Pinpoint the cell where the given text exists, returning its [x, y] midpoint coordinate. 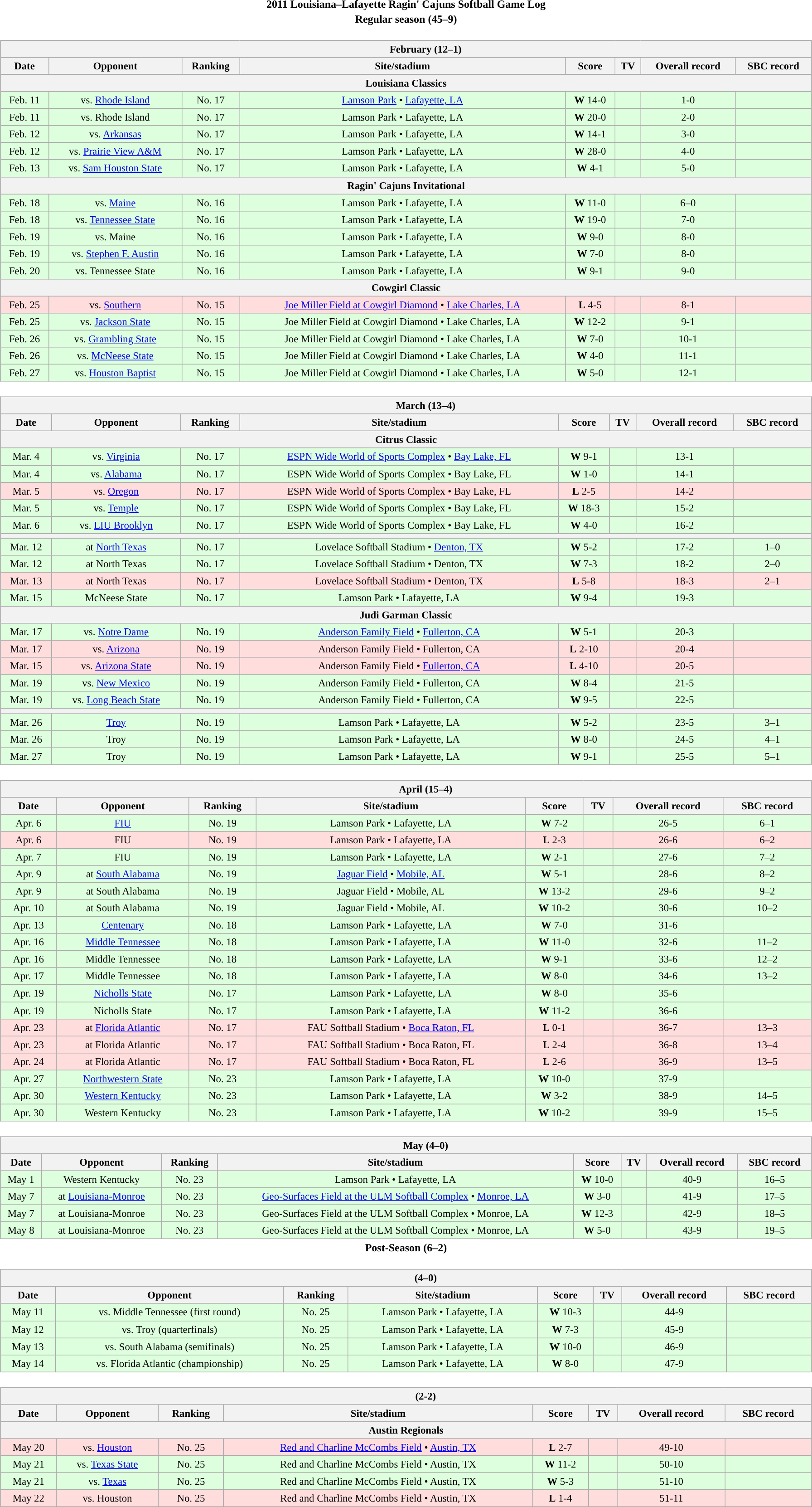
8–2 [767, 874]
W 8-4 [584, 683]
W 12-2 [590, 322]
6–1 [767, 823]
Citrus Classic [406, 440]
13–5 [767, 1061]
36-6 [668, 1011]
13–3 [767, 1027]
38-9 [668, 1095]
L 4-5 [590, 305]
W 3-0 [597, 1196]
L 2-4 [555, 1045]
13-1 [685, 457]
Austin Regionals [406, 1430]
27-6 [668, 857]
L 0-1 [555, 1027]
41-9 [691, 1196]
vs. LIU Brooklyn [116, 525]
Apr. 10 [29, 908]
20-5 [685, 666]
vs. Texas [107, 1481]
29-6 [668, 891]
vs. South Alabama (semifinals) [169, 1347]
Feb. 20 [24, 271]
W 5-3 [560, 1481]
4-0 [688, 151]
Northwestern State [123, 1079]
W 7-2 [555, 823]
vs. Middle Tennessee (first round) [169, 1312]
vs. Oregon [116, 491]
W 14-1 [590, 134]
22-5 [685, 700]
32-6 [668, 942]
vs. Arizona [116, 649]
51-10 [671, 1481]
May (4–0) [406, 1145]
Cowgirl Classic [406, 288]
Apr. 27 [29, 1079]
12-1 [688, 373]
W 14-0 [590, 100]
Mar. 6 [26, 525]
2–1 [773, 581]
vs. Florida Atlantic (championship) [169, 1363]
vs. Stephen F. Austin [115, 253]
W 28-0 [590, 151]
vs. Grambling State [115, 339]
24-5 [685, 739]
McNeese State [116, 598]
18–5 [775, 1214]
Apr. 24 [29, 1061]
1–0 [773, 547]
W 18-3 [584, 508]
W 3-2 [555, 1095]
Louisiana Classics [406, 83]
3-0 [688, 134]
L 1-4 [560, 1498]
31-6 [668, 925]
L 2-3 [555, 840]
vs. Long Beach State [116, 700]
13–2 [767, 976]
L 4-10 [584, 666]
May 14 [28, 1363]
vs. Notre Dame [116, 632]
vs. Southern [115, 305]
W 19-0 [590, 219]
vs. Arizona State [116, 666]
May 20 [29, 1447]
9-1 [688, 322]
vs. McNeese State [115, 356]
W 9-5 [584, 700]
33-6 [668, 959]
vs. Temple [116, 508]
5-0 [688, 168]
vs. Prairie View A&M [115, 151]
16–5 [775, 1179]
14-2 [685, 491]
February (12–1) [406, 49]
6–0 [688, 203]
vs. Texas State [107, 1464]
47-9 [674, 1363]
Centenary [123, 925]
26-6 [668, 840]
43-9 [691, 1230]
9–2 [767, 891]
16-2 [685, 525]
36-8 [668, 1045]
15–5 [767, 1113]
15-2 [685, 508]
vs. New Mexico [116, 683]
W 1-0 [584, 474]
W 9-4 [584, 598]
18-2 [685, 564]
W 9-0 [590, 237]
42-9 [691, 1214]
46-9 [674, 1347]
vs. Jackson State [115, 322]
14–5 [767, 1095]
10–2 [767, 908]
May 13 [28, 1347]
39-9 [668, 1113]
L 2-5 [584, 491]
4–1 [773, 739]
13–4 [767, 1045]
W 12-3 [597, 1214]
vs. Troy (quarterfinals) [169, 1329]
vs. Alabama [116, 474]
7–2 [767, 857]
5–1 [773, 756]
17–5 [775, 1196]
May 8 [21, 1230]
23-5 [685, 722]
20-4 [685, 649]
20-3 [685, 632]
50-10 [671, 1464]
36-7 [668, 1027]
April (15–4) [406, 789]
40-9 [691, 1179]
W 4-1 [590, 168]
L 2-10 [584, 649]
30-6 [668, 908]
17-2 [685, 547]
10-1 [688, 339]
11-1 [688, 356]
19-3 [685, 598]
1-0 [688, 100]
19–5 [775, 1230]
Apr. 7 [29, 857]
W 20-0 [590, 117]
2–0 [773, 564]
Mar. 27 [26, 756]
37-9 [668, 1079]
11–2 [767, 942]
26-5 [668, 823]
Feb. 13 [24, 168]
45-9 [674, 1329]
9-0 [688, 271]
May 22 [29, 1498]
51-11 [671, 1498]
Judi Garman Classic [406, 615]
2-0 [688, 117]
Feb. 27 [24, 373]
L 2-7 [560, 1447]
W 13-2 [555, 891]
36-9 [668, 1061]
May 1 [21, 1179]
May 11 [28, 1312]
(2-2) [406, 1396]
34-6 [668, 976]
vs. Virginia [116, 457]
(4–0) [406, 1278]
W 2-1 [555, 857]
35-6 [668, 993]
Ragin' Cajuns Invitational [406, 185]
44-9 [674, 1312]
L 5-8 [584, 581]
May 12 [28, 1329]
March (13–4) [406, 406]
21-5 [685, 683]
vs. Arkansas [115, 134]
Apr. 17 [29, 976]
vs. Sam Houston State [115, 168]
25-5 [685, 756]
Mar. 13 [26, 581]
Apr. 13 [29, 925]
7-0 [688, 219]
14-1 [685, 474]
28-6 [668, 874]
6–2 [767, 840]
3–1 [773, 722]
W 10-3 [565, 1312]
8-1 [688, 305]
49-10 [671, 1447]
18-3 [685, 581]
L 2-6 [555, 1061]
vs. Houston Baptist [115, 373]
12–2 [767, 959]
